Return the [x, y] coordinate for the center point of the cell that contains the specified text.  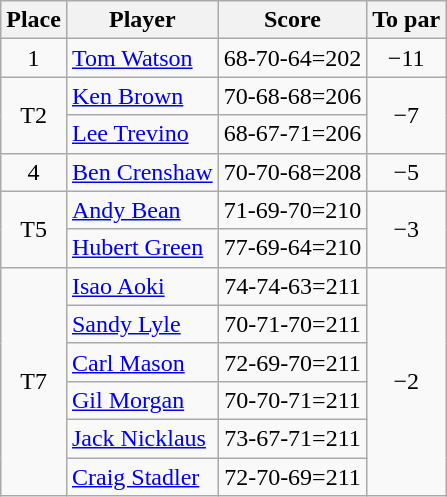
Sandy Lyle [142, 324]
−2 [406, 381]
To par [406, 20]
−5 [406, 172]
Jack Nicklaus [142, 438]
T5 [34, 229]
70-68-68=206 [292, 96]
68-70-64=202 [292, 58]
Lee Trevino [142, 134]
Craig Stadler [142, 477]
Gil Morgan [142, 400]
71-69-70=210 [292, 210]
Ken Brown [142, 96]
70-70-68=208 [292, 172]
70-71-70=211 [292, 324]
Score [292, 20]
T2 [34, 115]
Ben Crenshaw [142, 172]
T7 [34, 381]
Carl Mason [142, 362]
72-70-69=211 [292, 477]
72-69-70=211 [292, 362]
Hubert Green [142, 248]
1 [34, 58]
Player [142, 20]
77-69-64=210 [292, 248]
Isao Aoki [142, 286]
−3 [406, 229]
74-74-63=211 [292, 286]
Place [34, 20]
73-67-71=211 [292, 438]
68-67-71=206 [292, 134]
4 [34, 172]
Andy Bean [142, 210]
−7 [406, 115]
70-70-71=211 [292, 400]
Tom Watson [142, 58]
−11 [406, 58]
